Pinpoint the cell where the given text exists, returning its (X, Y) midpoint coordinate. 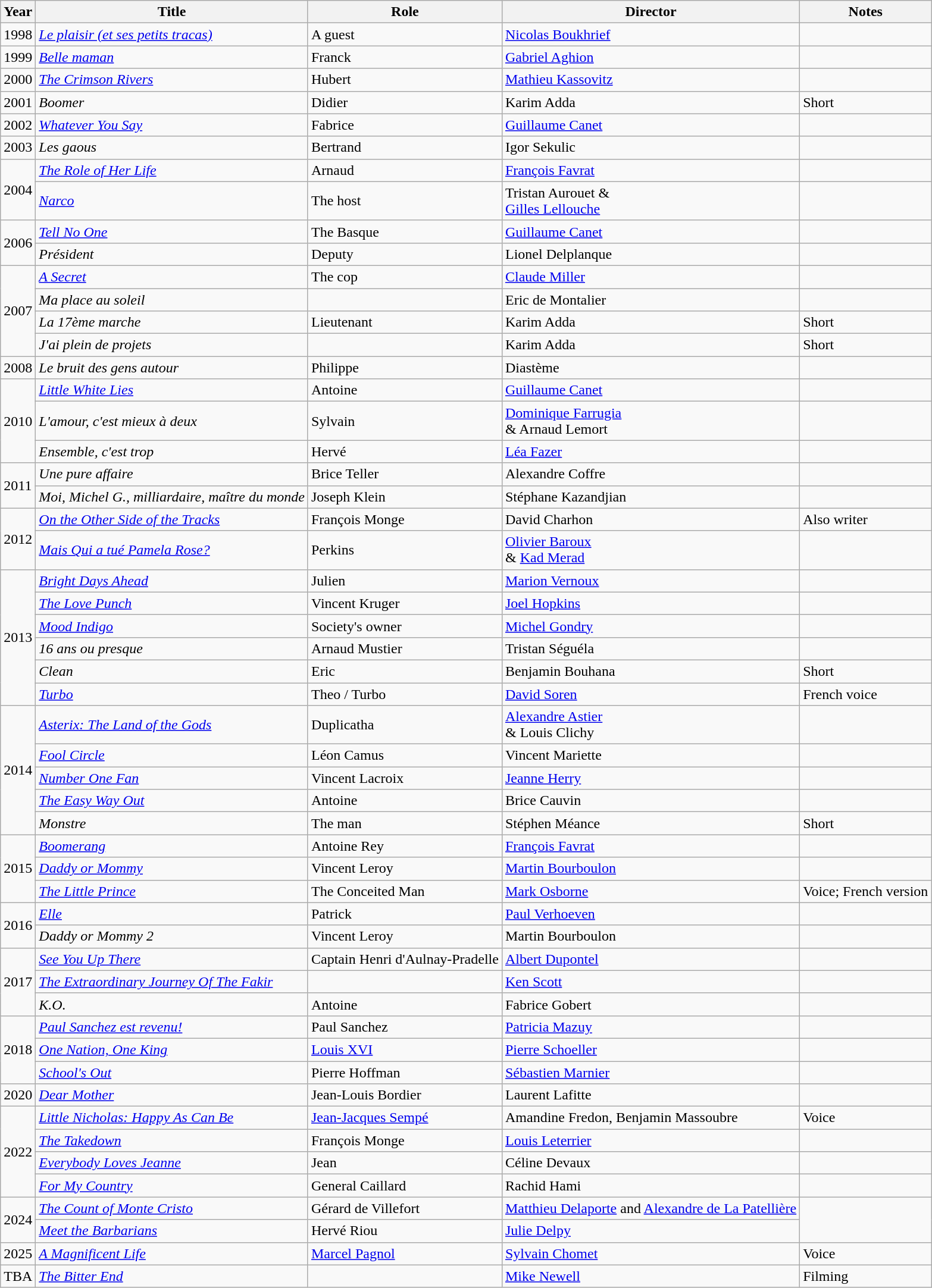
Clean (172, 671)
Rachid Hami (650, 1186)
Mood Indigo (172, 626)
Meet the Barbarians (172, 1231)
The Basque (405, 231)
Arnaud (405, 170)
Dominique Farrugia & Arnaud Lemort (650, 421)
2015 (18, 869)
Jean (405, 1163)
Louis Leterrier (650, 1140)
The Crimson Rivers (172, 80)
Tristan Aurouet & Gilles Lellouche (650, 201)
J'ai plein de projets (172, 345)
Alexandre Coffre (650, 474)
See You Up There (172, 959)
Everybody Loves Jeanne (172, 1163)
Bright Days Ahead (172, 581)
Louis XVI (405, 1049)
Perkins (405, 550)
2016 (18, 925)
Benjamin Bouhana (650, 671)
Vincent Mariette (650, 756)
A Secret (172, 277)
Amandine Fredon, Benjamin Massoubre (650, 1118)
2002 (18, 125)
Vincent Lacroix (405, 778)
A guest (405, 35)
Alexandre Astier & Louis Clichy (650, 725)
Paul Sanchez est revenu! (172, 1027)
2022 (18, 1152)
David Charhon (650, 519)
Stéphen Méance (650, 823)
Laurent Lafitte (650, 1095)
Le bruit des gens autour (172, 368)
2010 (18, 421)
Arnaud Mustier (405, 648)
Gérard de Villefort (405, 1208)
David Soren (650, 694)
L'amour, c'est mieux à deux (172, 421)
Role (405, 12)
La 17ème marche (172, 322)
Matthieu Delaporte and Alexandre de La Patellière (650, 1208)
Paul Verhoeven (650, 914)
The host (405, 201)
2003 (18, 148)
Marcel Pagnol (405, 1253)
Marion Vernoux (650, 581)
Eric (405, 671)
Hervé (405, 452)
Julie Delpy (650, 1231)
2017 (18, 982)
Fabrice (405, 125)
French voice (865, 694)
Lieutenant (405, 322)
Boomerang (172, 846)
16 ans ou presque (172, 648)
Little White Lies (172, 390)
Mathieu Kassovitz (650, 80)
Director (650, 12)
K.O. (172, 1004)
Dear Mother (172, 1095)
Eric de Montalier (650, 299)
Pierre Schoeller (650, 1049)
Ensemble, c'est trop (172, 452)
Joel Hopkins (650, 603)
Filming (865, 1276)
2006 (18, 243)
Asterix: The Land of the Gods (172, 725)
Moi, Michel G., milliardaire, maître du monde (172, 497)
Vincent Kruger (405, 603)
Brice Teller (405, 474)
Julien (405, 581)
Also writer (865, 519)
General Caillard (405, 1186)
Ken Scott (650, 982)
2001 (18, 102)
Voice; French version (865, 891)
The Takedown (172, 1140)
The Count of Monte Cristo (172, 1208)
Léa Fazer (650, 452)
1999 (18, 57)
Pierre Hoffman (405, 1073)
Sylvain (405, 421)
Society's owner (405, 626)
Daddy or Mommy (172, 869)
School's Out (172, 1073)
Notes (865, 12)
Brice Cauvin (650, 801)
Turbo (172, 694)
Jeanne Herry (650, 778)
2004 (18, 189)
Elle (172, 914)
Gabriel Aghion (650, 57)
Fabrice Gobert (650, 1004)
Olivier Baroux & Kad Merad (650, 550)
2018 (18, 1049)
Daddy or Mommy 2 (172, 936)
Albert Dupontel (650, 959)
Le plaisir (et ses petits tracas) (172, 35)
Tell No One (172, 231)
The man (405, 823)
2024 (18, 1220)
Patricia Mazuy (650, 1027)
1998 (18, 35)
Tristan Séguéla (650, 648)
Patrick (405, 914)
Title (172, 12)
One Nation, One King (172, 1049)
2007 (18, 311)
For My Country (172, 1186)
Joseph Klein (405, 497)
Philippe (405, 368)
Monstre (172, 823)
Mike Newell (650, 1276)
The Conceited Man (405, 891)
2013 (18, 637)
Michel Gondry (650, 626)
Lionel Delplanque (650, 254)
Ma place au soleil (172, 299)
2008 (18, 368)
Jean-Louis Bordier (405, 1095)
Whatever You Say (172, 125)
Igor Sekulic (650, 148)
Stéphane Kazandjian (650, 497)
The Love Punch (172, 603)
Didier (405, 102)
Year (18, 12)
Franck (405, 57)
The Easy Way Out (172, 801)
Bertrand (405, 148)
Nicolas Boukhrief (650, 35)
Belle maman (172, 57)
The cop (405, 277)
Antoine Rey (405, 846)
Céline Devaux (650, 1163)
Captain Henri d'Aulnay-Pradelle (405, 959)
Theo / Turbo (405, 694)
2014 (18, 770)
Léon Camus (405, 756)
Fool Circle (172, 756)
Président (172, 254)
Number One Fan (172, 778)
The Role of Her Life (172, 170)
Boomer (172, 102)
Diastème (650, 368)
Les gaous (172, 148)
Mark Osborne (650, 891)
On the Other Side of the Tracks (172, 519)
2020 (18, 1095)
Sylvain Chomet (650, 1253)
A Magnificent Life (172, 1253)
Claude Miller (650, 277)
TBA (18, 1276)
The Extraordinary Journey Of The Fakir (172, 982)
Little Nicholas: Happy As Can Be (172, 1118)
Mais Qui a tué Pamela Rose? (172, 550)
Duplicatha (405, 725)
Narco (172, 201)
2011 (18, 485)
Paul Sanchez (405, 1027)
Jean-Jacques Sempé (405, 1118)
Hubert (405, 80)
2025 (18, 1253)
Une pure affaire (172, 474)
The Bitter End (172, 1276)
2000 (18, 80)
2012 (18, 539)
Hervé Riou (405, 1231)
The Little Prince (172, 891)
Sébastien Marnier (650, 1073)
Deputy (405, 254)
